Locate the cell with the specified text and output its (X, Y) center coordinate. 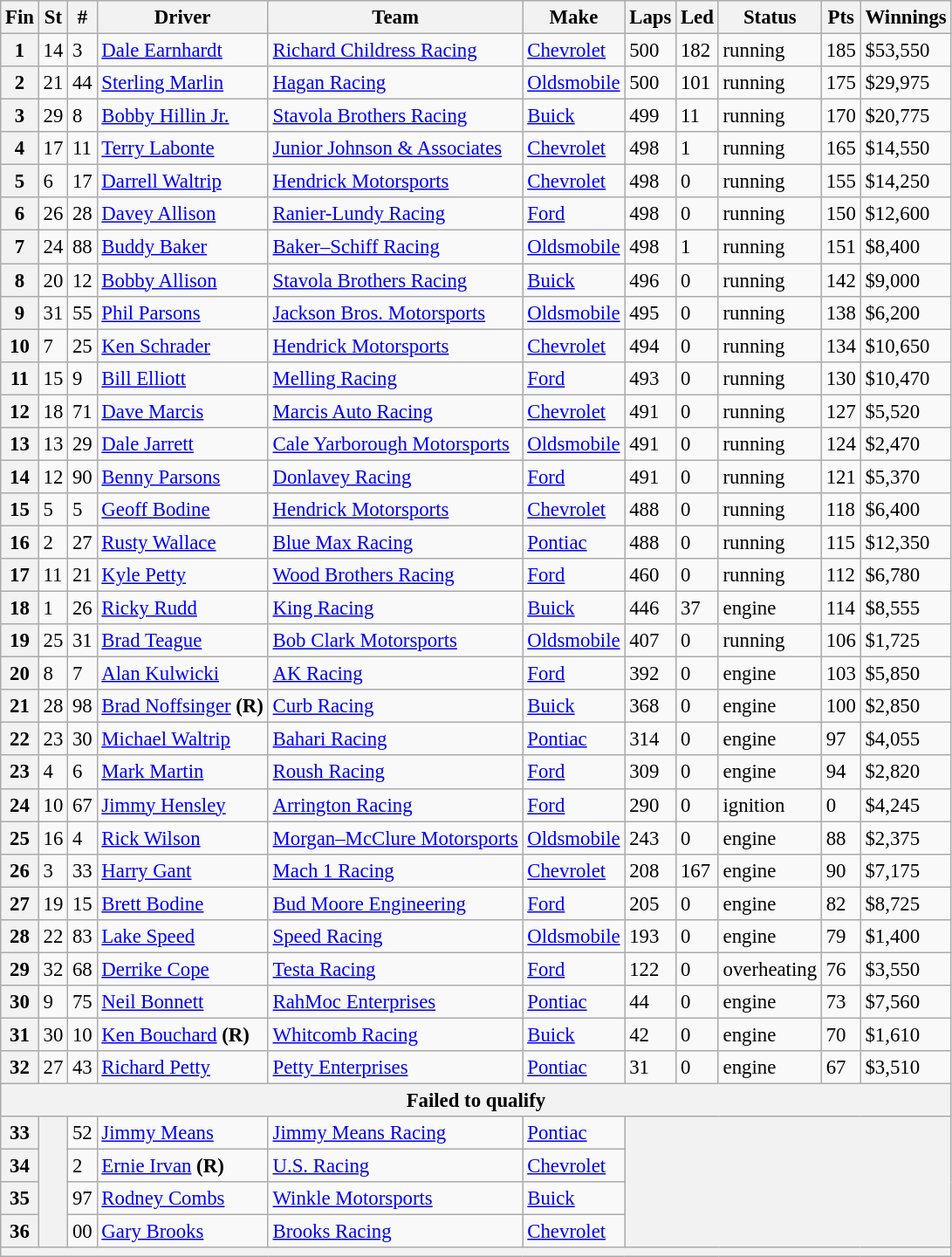
$7,175 (906, 870)
309 (651, 773)
124 (841, 444)
79 (841, 937)
$2,820 (906, 773)
37 (698, 608)
290 (651, 805)
Dale Jarrett (182, 444)
$6,400 (906, 510)
Mach 1 Racing (395, 870)
106 (841, 641)
$12,600 (906, 214)
167 (698, 870)
Benny Parsons (182, 477)
Melling Racing (395, 378)
368 (651, 706)
ignition (770, 805)
Brett Bodine (182, 903)
overheating (770, 969)
122 (651, 969)
138 (841, 313)
Terry Labonte (182, 148)
314 (651, 739)
$5,850 (906, 674)
$9,000 (906, 280)
Dave Marcis (182, 411)
115 (841, 542)
Whitcomb Racing (395, 1034)
118 (841, 510)
75 (82, 1002)
495 (651, 313)
205 (651, 903)
407 (651, 641)
68 (82, 969)
Darrell Waltrip (182, 182)
Bud Moore Engineering (395, 903)
$7,560 (906, 1002)
$10,470 (906, 378)
Winnings (906, 17)
127 (841, 411)
Phil Parsons (182, 313)
98 (82, 706)
130 (841, 378)
Morgan–McClure Motorsports (395, 838)
100 (841, 706)
Curb Racing (395, 706)
103 (841, 674)
Rodney Combs (182, 1199)
Failed to qualify (476, 1101)
Donlavey Racing (395, 477)
# (82, 17)
Gary Brooks (182, 1232)
114 (841, 608)
35 (20, 1199)
Led (698, 17)
Dale Earnhardt (182, 51)
$8,555 (906, 608)
493 (651, 378)
185 (841, 51)
$53,550 (906, 51)
$2,850 (906, 706)
Roush Racing (395, 773)
Ken Bouchard (R) (182, 1034)
155 (841, 182)
$5,520 (906, 411)
Lake Speed (182, 937)
Rusty Wallace (182, 542)
Ricky Rudd (182, 608)
Kyle Petty (182, 575)
Sterling Marlin (182, 83)
Bahari Racing (395, 739)
73 (841, 1002)
$14,550 (906, 148)
Michael Waltrip (182, 739)
$10,650 (906, 346)
$2,375 (906, 838)
151 (841, 247)
Buddy Baker (182, 247)
208 (651, 870)
150 (841, 214)
Ranier-Lundy Racing (395, 214)
Arrington Racing (395, 805)
Laps (651, 17)
Brad Teague (182, 641)
Jimmy Means Racing (395, 1133)
Geoff Bodine (182, 510)
Davey Allison (182, 214)
$5,370 (906, 477)
Baker–Schiff Racing (395, 247)
U.S. Racing (395, 1166)
496 (651, 280)
Richard Childress Racing (395, 51)
Cale Yarborough Motorsports (395, 444)
$1,610 (906, 1034)
Alan Kulwicki (182, 674)
St (52, 17)
71 (82, 411)
Mark Martin (182, 773)
175 (841, 83)
$20,775 (906, 116)
70 (841, 1034)
121 (841, 477)
Jimmy Means (182, 1133)
43 (82, 1068)
Pts (841, 17)
42 (651, 1034)
82 (841, 903)
Ken Schrader (182, 346)
Brooks Racing (395, 1232)
Jackson Bros. Motorsports (395, 313)
$8,400 (906, 247)
170 (841, 116)
$2,470 (906, 444)
$6,200 (906, 313)
499 (651, 116)
112 (841, 575)
494 (651, 346)
Hagan Racing (395, 83)
$4,055 (906, 739)
Derrike Cope (182, 969)
Driver (182, 17)
$14,250 (906, 182)
$1,400 (906, 937)
Jimmy Hensley (182, 805)
King Racing (395, 608)
Blue Max Racing (395, 542)
Testa Racing (395, 969)
AK Racing (395, 674)
Status (770, 17)
76 (841, 969)
Team (395, 17)
52 (82, 1133)
55 (82, 313)
94 (841, 773)
142 (841, 280)
RahMoc Enterprises (395, 1002)
$12,350 (906, 542)
Wood Brothers Racing (395, 575)
Bobby Hillin Jr. (182, 116)
$3,550 (906, 969)
Bobby Allison (182, 280)
83 (82, 937)
446 (651, 608)
36 (20, 1232)
193 (651, 937)
134 (841, 346)
Neil Bonnett (182, 1002)
460 (651, 575)
182 (698, 51)
$8,725 (906, 903)
$3,510 (906, 1068)
$29,975 (906, 83)
Winkle Motorsports (395, 1199)
Harry Gant (182, 870)
Petty Enterprises (395, 1068)
Rick Wilson (182, 838)
Bill Elliott (182, 378)
34 (20, 1166)
Marcis Auto Racing (395, 411)
$4,245 (906, 805)
Make (574, 17)
392 (651, 674)
00 (82, 1232)
Richard Petty (182, 1068)
243 (651, 838)
Ernie Irvan (R) (182, 1166)
Brad Noffsinger (R) (182, 706)
101 (698, 83)
Bob Clark Motorsports (395, 641)
Speed Racing (395, 937)
$6,780 (906, 575)
Junior Johnson & Associates (395, 148)
Fin (20, 17)
165 (841, 148)
$1,725 (906, 641)
